Capture the cell that displays the provided text and extract its (X, Y) central coordinate. 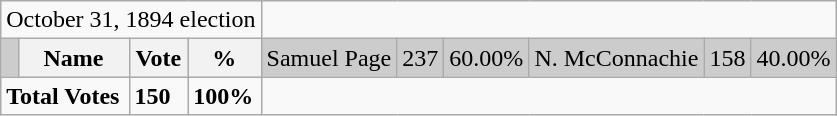
% (224, 58)
40.00% (794, 58)
60.00% (486, 58)
Samuel Page (329, 58)
Name (74, 58)
Total Votes (65, 96)
237 (420, 58)
158 (728, 58)
Vote (158, 58)
150 (158, 96)
N. McConnachie (616, 58)
100% (224, 96)
October 31, 1894 election (131, 20)
